Detect which cell encompasses the target text, then output its (x, y) center coordinate. 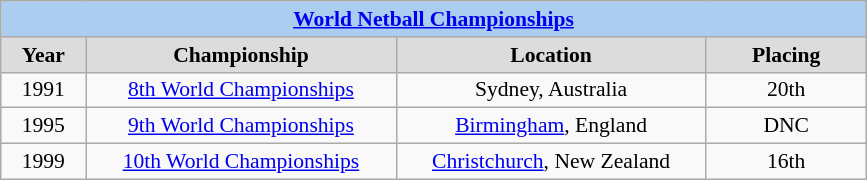
Placing (786, 55)
World Netball Championships (434, 19)
8th World Championships (241, 90)
Christchurch, New Zealand (551, 162)
10th World Championships (241, 162)
Birmingham, England (551, 126)
1995 (44, 126)
Championship (241, 55)
1999 (44, 162)
Sydney, Australia (551, 90)
Location (551, 55)
DNC (786, 126)
20th (786, 90)
9th World Championships (241, 126)
Year (44, 55)
16th (786, 162)
1991 (44, 90)
